Scan for the cell matching the given text and deliver its (X, Y) coordinate at center. 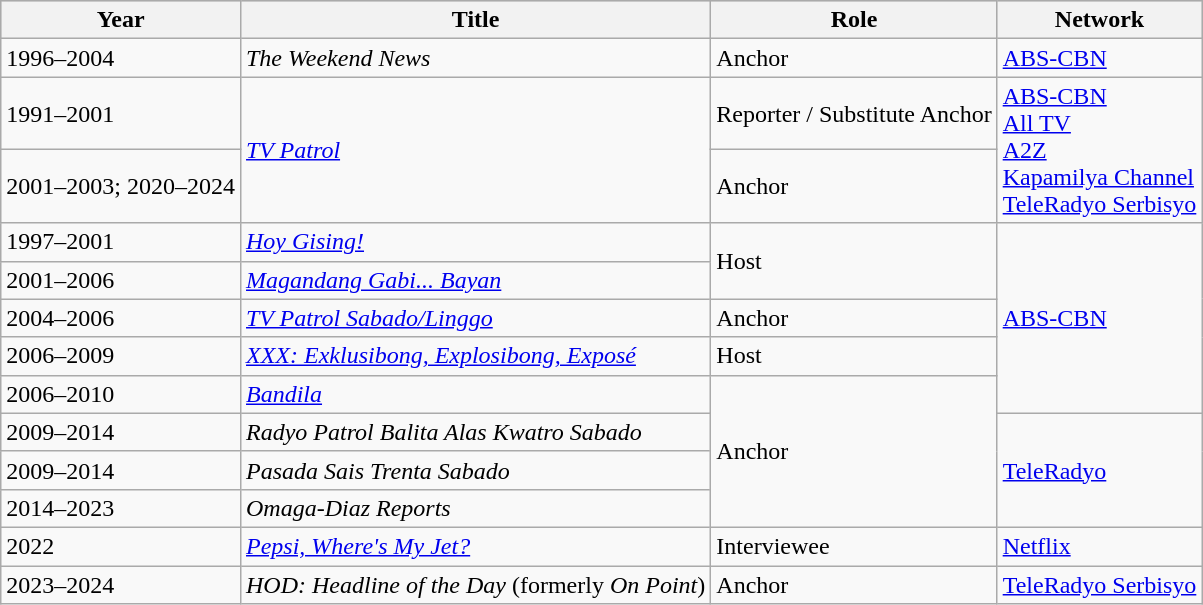
XXX: Exklusibong, Explosibong, Exposé (475, 356)
TeleRadyo (1100, 470)
2004–2006 (121, 318)
Year (121, 20)
2006–2010 (121, 394)
2022 (121, 546)
Reporter / Substitute Anchor (854, 114)
TeleRadyo Serbisyo (1100, 585)
Netflix (1100, 546)
1996–2004 (121, 58)
Pepsi, Where's My Jet? (475, 546)
ABS-CBNAll TVA2ZKapamilya ChannelTeleRadyo Serbisyo (1100, 150)
Omaga-Diaz Reports (475, 508)
Hoy Gising! (475, 242)
2001–2006 (121, 280)
Title (475, 20)
2001–2003; 2020–2024 (121, 186)
Radyo Patrol Balita Alas Kwatro Sabado (475, 432)
The Weekend News (475, 58)
Bandila (475, 394)
Interviewee (854, 546)
HOD: Headline of the Day (formerly On Point) (475, 585)
Network (1100, 20)
TV Patrol Sabado/Linggo (475, 318)
2023–2024 (121, 585)
2006–2009 (121, 356)
2014–2023 (121, 508)
Role (854, 20)
1997–2001 (121, 242)
TV Patrol (475, 150)
Pasada Sais Trenta Sabado (475, 470)
Magandang Gabi... Bayan (475, 280)
1991–2001 (121, 114)
